Return the (X, Y) coordinate for the center point of the cell that contains the specified text.  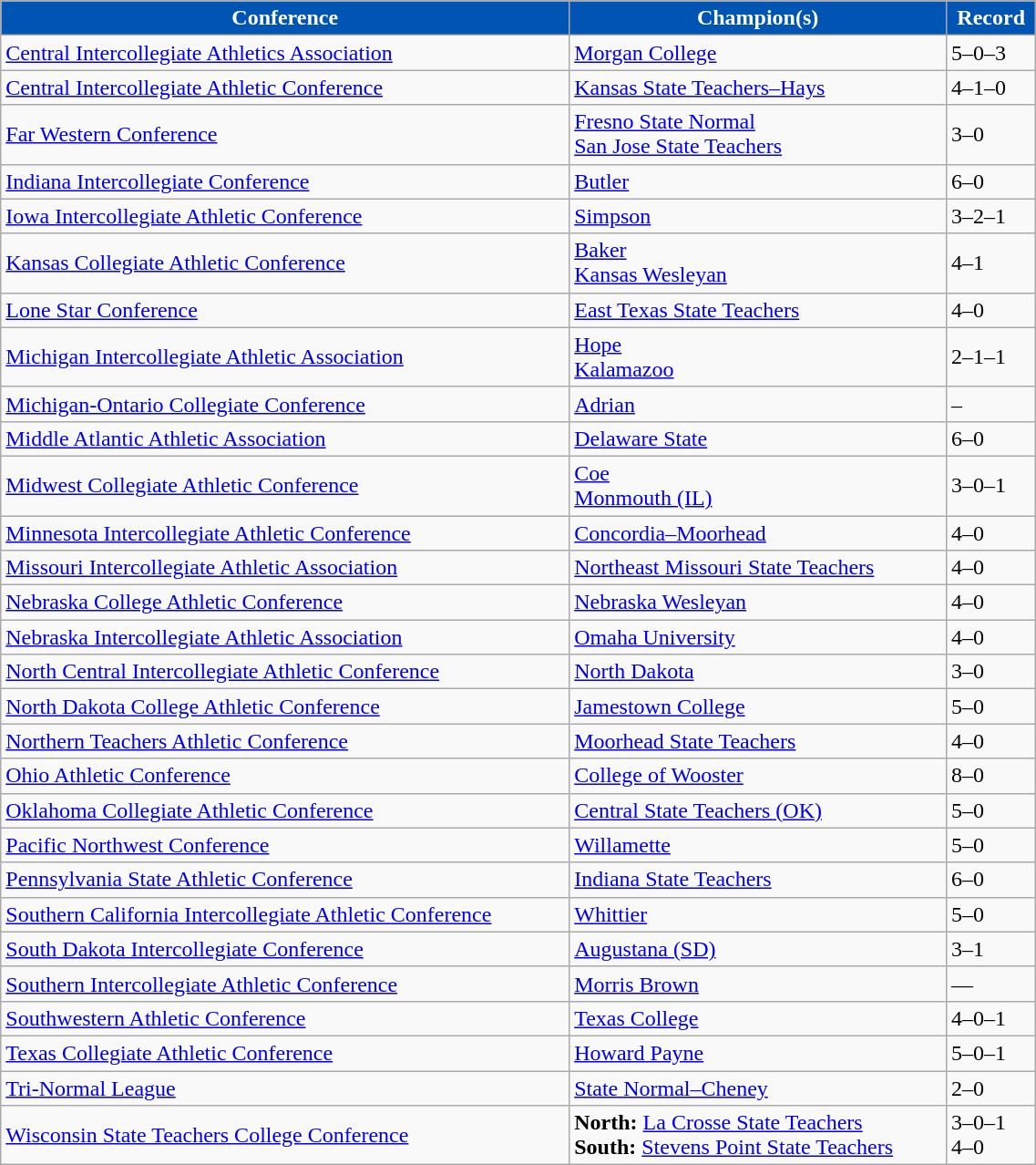
College of Wooster (758, 776)
3–1 (991, 949)
Texas Collegiate Athletic Conference (285, 1053)
2–0 (991, 1088)
Pennsylvania State Athletic Conference (285, 880)
BakerKansas Wesleyan (758, 263)
2–1–1 (991, 357)
North: La Crosse State TeachersSouth: Stevens Point State Teachers (758, 1136)
Kansas State Teachers–Hays (758, 88)
Central Intercollegiate Athletics Association (285, 53)
Morgan College (758, 53)
CoeMonmouth (IL) (758, 485)
Howard Payne (758, 1053)
North Dakota (758, 672)
Simpson (758, 216)
Augustana (SD) (758, 949)
HopeKalamazoo (758, 357)
Texas College (758, 1018)
Delaware State (758, 438)
Jamestown College (758, 706)
3–2–1 (991, 216)
Northern Teachers Athletic Conference (285, 741)
4–0–1 (991, 1018)
Middle Atlantic Athletic Association (285, 438)
Omaha University (758, 637)
Far Western Conference (285, 135)
Champion(s) (758, 18)
5–0–1 (991, 1053)
Butler (758, 181)
Iowa Intercollegiate Athletic Conference (285, 216)
Central State Teachers (OK) (758, 810)
East Texas State Teachers (758, 310)
5–0–3 (991, 53)
Southern California Intercollegiate Athletic Conference (285, 914)
Southern Intercollegiate Athletic Conference (285, 984)
Minnesota Intercollegiate Athletic Conference (285, 533)
North Dakota College Athletic Conference (285, 706)
Nebraska College Athletic Conference (285, 603)
Pacific Northwest Conference (285, 845)
Oklahoma Collegiate Athletic Conference (285, 810)
— (991, 984)
Willamette (758, 845)
Michigan Intercollegiate Athletic Association (285, 357)
Michigan-Ontario Collegiate Conference (285, 404)
Indiana State Teachers (758, 880)
Morris Brown (758, 984)
Record (991, 18)
Missouri Intercollegiate Athletic Association (285, 568)
Whittier (758, 914)
Tri-Normal League (285, 1088)
Moorhead State Teachers (758, 741)
3–0–14–0 (991, 1136)
– (991, 404)
Northeast Missouri State Teachers (758, 568)
4–1–0 (991, 88)
4–1 (991, 263)
Ohio Athletic Conference (285, 776)
North Central Intercollegiate Athletic Conference (285, 672)
8–0 (991, 776)
Lone Star Conference (285, 310)
Adrian (758, 404)
Conference (285, 18)
State Normal–Cheney (758, 1088)
Wisconsin State Teachers College Conference (285, 1136)
Kansas Collegiate Athletic Conference (285, 263)
Concordia–Moorhead (758, 533)
Midwest Collegiate Athletic Conference (285, 485)
Nebraska Intercollegiate Athletic Association (285, 637)
Fresno State NormalSan Jose State Teachers (758, 135)
Southwestern Athletic Conference (285, 1018)
Central Intercollegiate Athletic Conference (285, 88)
3–0–1 (991, 485)
Indiana Intercollegiate Conference (285, 181)
South Dakota Intercollegiate Conference (285, 949)
Nebraska Wesleyan (758, 603)
